Provide the (X, Y) coordinate of the cell's center where the given text is located.  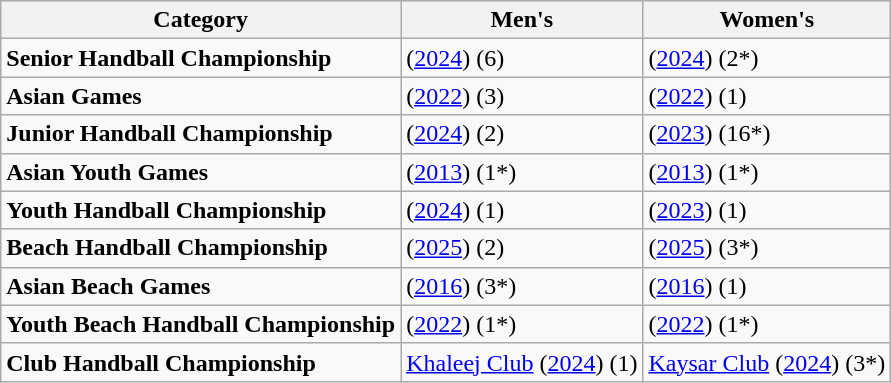
Category (201, 20)
Junior Handball Championship (201, 134)
(2022) (1) (767, 96)
(2024) (6) (522, 58)
Khaleej Club (2024) (1) (522, 362)
(2024) (1) (522, 210)
Youth Handball Championship (201, 210)
Kaysar Club (2024) (3*) (767, 362)
(2023) (16*) (767, 134)
(2024) (2) (522, 134)
(2025) (3*) (767, 248)
Youth Beach Handball Championship (201, 324)
(2016) (3*) (522, 286)
Asian Youth Games (201, 172)
(2025) (2) (522, 248)
(2023) (1) (767, 210)
Asian Beach Games (201, 286)
Asian Games (201, 96)
(2024) (2*) (767, 58)
Club Handball Championship (201, 362)
Senior Handball Championship (201, 58)
Women's (767, 20)
Beach Handball Championship (201, 248)
(2016) (1) (767, 286)
Men's (522, 20)
(2022) (3) (522, 96)
